Pinpoint the cell where the given text exists, returning its (x, y) midpoint coordinate. 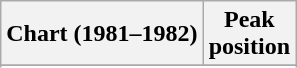
Peakposition (249, 34)
Chart (1981–1982) (102, 34)
